From the cell containing the given text, extract its center point as (X, Y) coordinate. 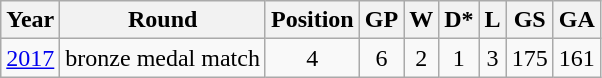
3 (492, 58)
GA (576, 20)
Year (30, 20)
GS (530, 20)
Round (163, 20)
2 (422, 58)
Position (312, 20)
GP (381, 20)
161 (576, 58)
bronze medal match (163, 58)
2017 (30, 58)
L (492, 20)
6 (381, 58)
1 (459, 58)
D* (459, 20)
W (422, 20)
4 (312, 58)
175 (530, 58)
